Extract the [x, y] coordinate from the center of the cell holding the provided text.  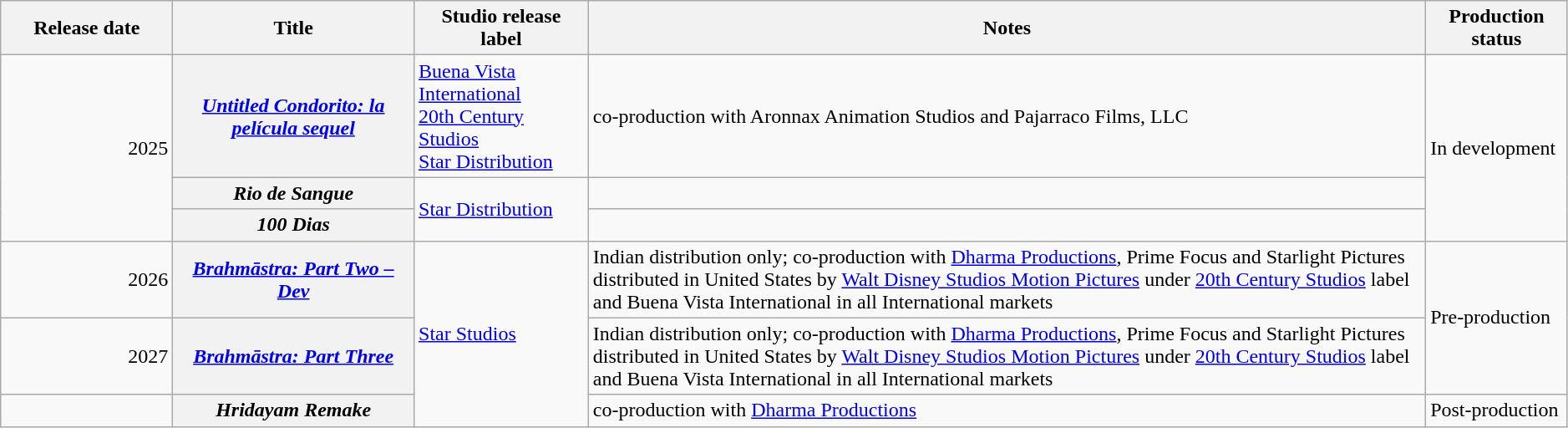
Star Distribution [501, 209]
Brahmāstra: Part Two – Dev [294, 279]
Pre-production [1497, 318]
Title [294, 28]
co-production with Aronnax Animation Studios and Pajarraco Films, LLC [1007, 116]
Buena Vista International20th Century StudiosStar Distribution [501, 116]
Hridayam Remake [294, 410]
Post-production [1497, 410]
Studio release label [501, 28]
Release date [87, 28]
2026 [87, 279]
Production status [1497, 28]
2027 [87, 356]
Star Studios [501, 334]
co-production with Dharma Productions [1007, 410]
Rio de Sangue [294, 193]
100 Dias [294, 225]
Brahmāstra: Part Three [294, 356]
2025 [87, 148]
In development [1497, 148]
Notes [1007, 28]
Untitled Condorito: la película sequel [294, 116]
